For the text-containing cell, return its midpoint in (x, y) coordinate format. 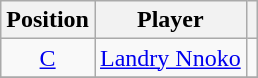
C (48, 58)
Player (170, 20)
Landry Nnoko (170, 58)
Position (48, 20)
